Scan for the cell matching the given text and deliver its (X, Y) coordinate at center. 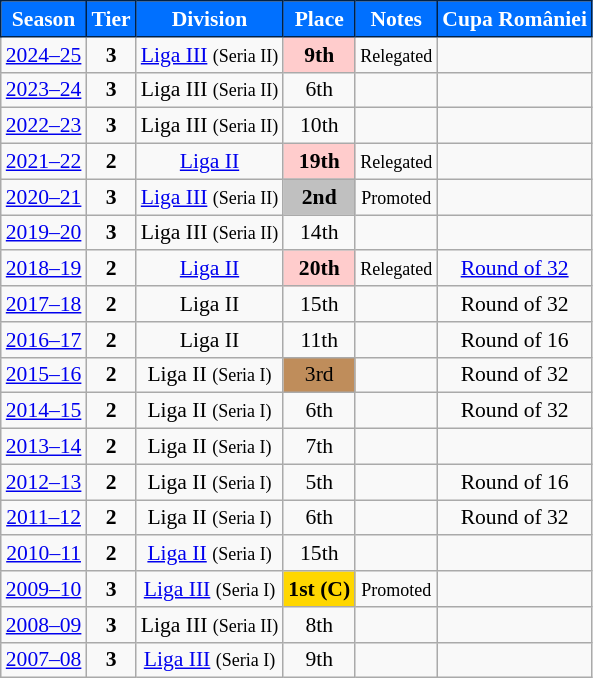
2008–09 (44, 625)
14th (319, 233)
2014–15 (44, 411)
Tier (110, 19)
8th (319, 625)
2018–19 (44, 269)
7th (319, 447)
1st (C) (319, 589)
2011–12 (44, 518)
2007–08 (44, 660)
5th (319, 482)
2023–24 (44, 90)
2016–17 (44, 340)
Season (44, 19)
2017–18 (44, 304)
2021–22 (44, 162)
20th (319, 269)
10th (319, 126)
2009–10 (44, 589)
Division (210, 19)
19th (319, 162)
2nd (319, 197)
2015–16 (44, 375)
2012–13 (44, 482)
3rd (319, 375)
2022–23 (44, 126)
11th (319, 340)
Notes (396, 19)
2020–21 (44, 197)
Place (319, 19)
2013–14 (44, 447)
2024–25 (44, 55)
2019–20 (44, 233)
Cupa României (514, 19)
2010–11 (44, 554)
